From the cell containing the given text, extract its center point as (X, Y) coordinate. 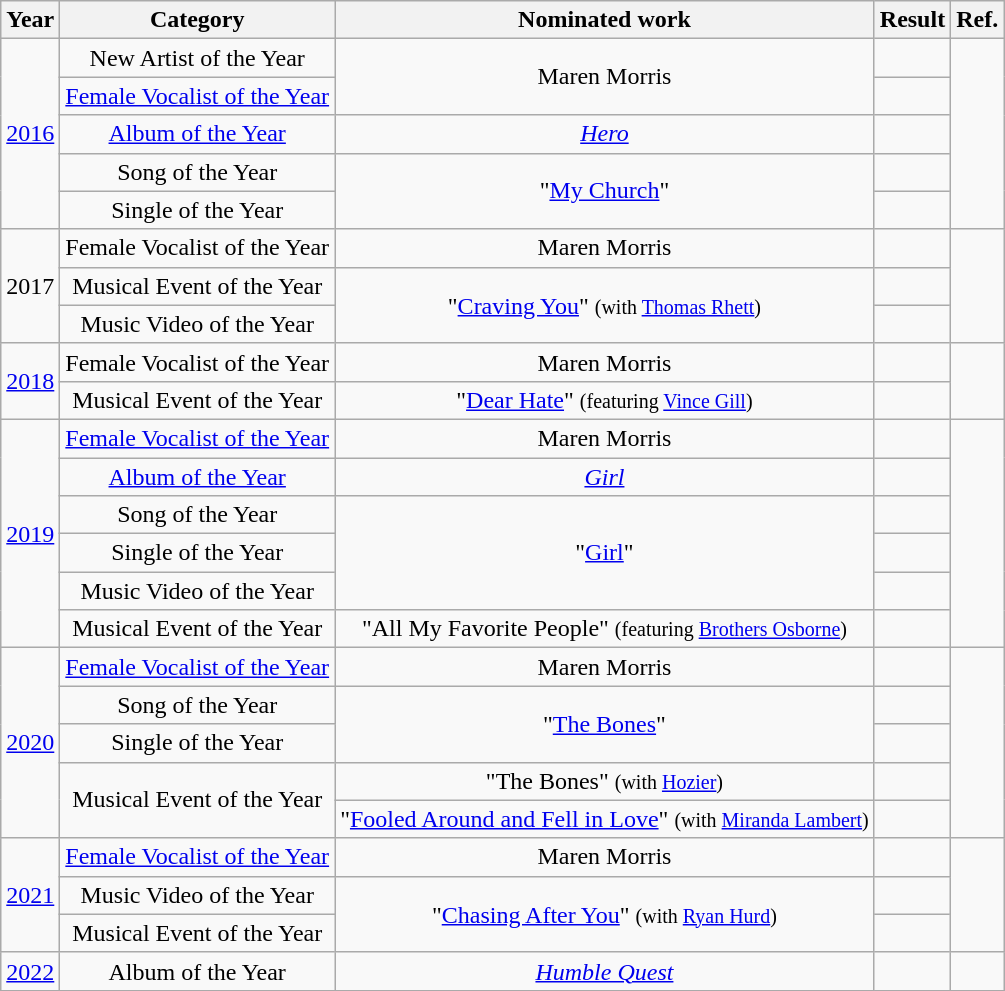
Nominated work (605, 20)
2016 (30, 134)
Category (198, 20)
Humble Quest (605, 971)
"The Bones" (with Hozier) (605, 781)
"Girl" (605, 553)
New Artist of the Year (198, 58)
Hero (605, 134)
Ref. (978, 20)
"My Church" (605, 191)
"Craving You" (with Thomas Rhett) (605, 305)
"Dear Hate" (featuring Vince Gill) (605, 400)
2022 (30, 971)
Result (912, 20)
"Chasing After You" (with Ryan Hurd) (605, 914)
2020 (30, 743)
Year (30, 20)
2021 (30, 895)
2017 (30, 286)
"Fooled Around and Fell in Love" (with Miranda Lambert) (605, 819)
Girl (605, 477)
"All My Favorite People" (featuring Brothers Osborne) (605, 629)
2019 (30, 533)
"The Bones" (605, 724)
2018 (30, 381)
